Return the (x, y) coordinate for the center point of the cell that contains the specified text.  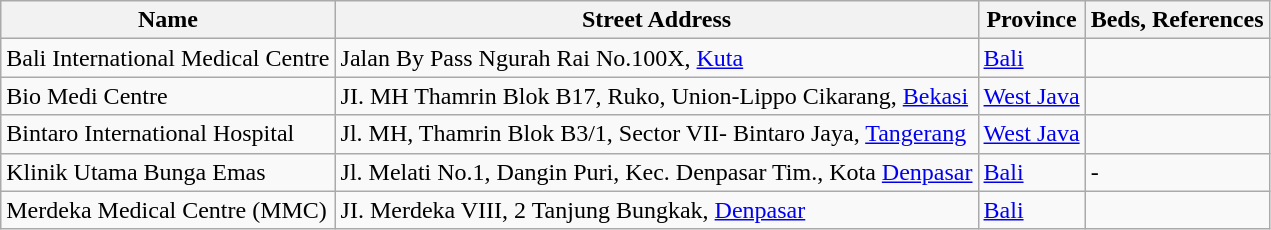
Klinik Utama Bunga Emas (168, 172)
Bio Medi Centre (168, 96)
JI. Merdeka VIII, 2 Tanjung Bungkak, Denpasar (656, 210)
Name (168, 20)
Province (1032, 20)
- (1177, 172)
Jl. Melati No.1, Dangin Puri, Kec. Denpasar Tim., Kota Denpasar (656, 172)
Street Address (656, 20)
Merdeka Medical Centre (MMC) (168, 210)
JI. MH Thamrin Blok B17, Ruko, Union-Lippo Cikarang, Bekasi (656, 96)
Bali International Medical Centre (168, 58)
Jl. MH, Thamrin Blok B3/1, Sector VII- Bintaro Jaya, Tangerang (656, 134)
Bintaro International Hospital (168, 134)
Beds, References (1177, 20)
Jalan By Pass Ngurah Rai No.100X, Kuta (656, 58)
